Identify which cell holds the provided text, then report its (x, y) central coordinate. 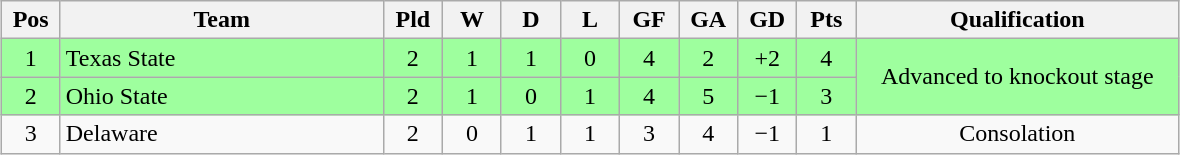
GA (708, 20)
Pts (826, 20)
Delaware (222, 134)
Advanced to knockout stage (1018, 77)
Texas State (222, 58)
D (530, 20)
Pos (30, 20)
Qualification (1018, 20)
W (472, 20)
Team (222, 20)
+2 (768, 58)
Pld (412, 20)
GD (768, 20)
5 (708, 96)
Consolation (1018, 134)
L (590, 20)
Ohio State (222, 96)
GF (650, 20)
